Pinpoint the cell where the given text exists, returning its (X, Y) midpoint coordinate. 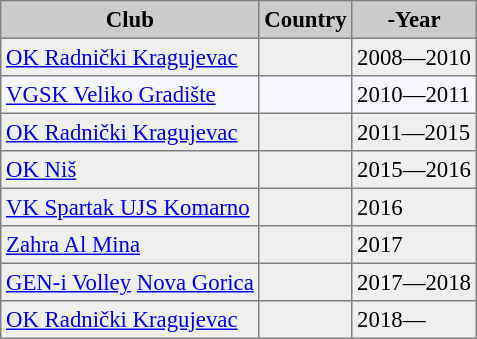
VGSK Veliko Gradište (130, 95)
GEN-i Volley Nova Gorica (130, 282)
2008—2010 (414, 57)
-Year (414, 20)
2016 (414, 207)
2010—2011 (414, 95)
2011—2015 (414, 132)
Country (306, 20)
2018— (414, 320)
2017—2018 (414, 282)
Zahra Al Mina (130, 245)
Club (130, 20)
VK Spartak UJS Komarno (130, 207)
OK Niš (130, 170)
2015—2016 (414, 170)
2017 (414, 245)
